Locate the cell with the specified text and output its [X, Y] center coordinate. 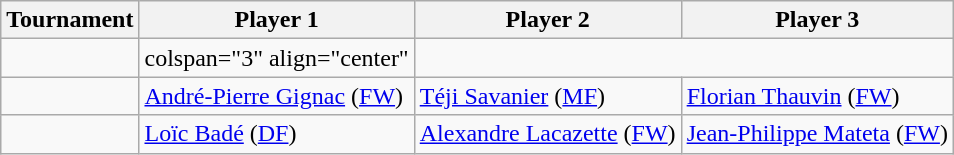
Player 2 [548, 20]
Player 1 [276, 20]
André-Pierre Gignac (FW) [276, 96]
Florian Thauvin (FW) [817, 96]
Loïc Badé (DF) [276, 134]
Téji Savanier (MF) [548, 96]
Tournament [70, 20]
colspan="3" align="center" [276, 58]
Player 3 [817, 20]
Jean-Philippe Mateta (FW) [817, 134]
Alexandre Lacazette (FW) [548, 134]
